Search for the cell housing the specified text and yield its [X, Y] center coordinate. 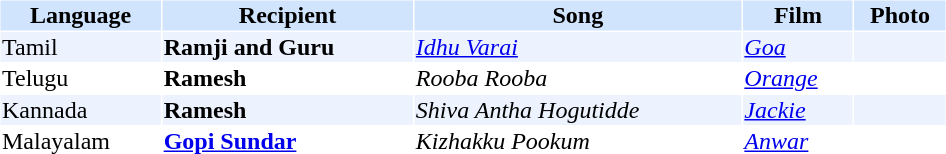
Tamil [80, 47]
Recipient [288, 15]
Orange [798, 79]
Shiva Antha Hogutidde [578, 110]
Language [80, 15]
Jackie [798, 110]
Ramji and Guru [288, 47]
Telugu [80, 79]
Film [798, 15]
Idhu Varai [578, 47]
Rooba Rooba [578, 79]
Kannada [80, 110]
Goa [798, 47]
Song [578, 15]
Photo [900, 15]
